Locate the cell with the specified text and output its [X, Y] center coordinate. 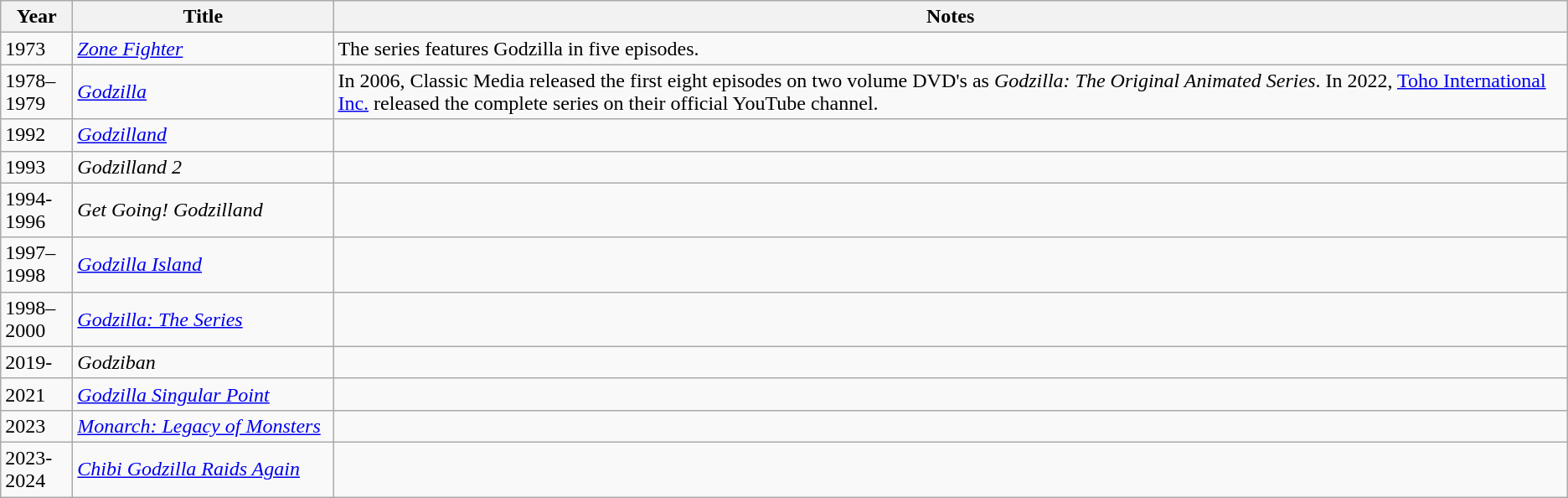
Title [203, 17]
Year [37, 17]
Chibi Godzilla Raids Again [203, 469]
Godziban [203, 362]
1973 [37, 49]
The series features Godzilla in five episodes. [950, 49]
2023-2024 [37, 469]
1997–1998 [37, 265]
1998–2000 [37, 319]
1993 [37, 167]
Godzilla Singular Point [203, 394]
Godzilla Island [203, 265]
Godzilland 2 [203, 167]
Godzilla [203, 92]
Zone Fighter [203, 49]
Get Going! Godzilland [203, 210]
1978–1979 [37, 92]
2021 [37, 394]
2023 [37, 426]
Godzilla: The Series [203, 319]
Monarch: Legacy of Monsters [203, 426]
Godzilland [203, 135]
1992 [37, 135]
1994-1996 [37, 210]
2019- [37, 362]
Notes [950, 17]
